From the cell containing the given text, extract its center point as (X, Y) coordinate. 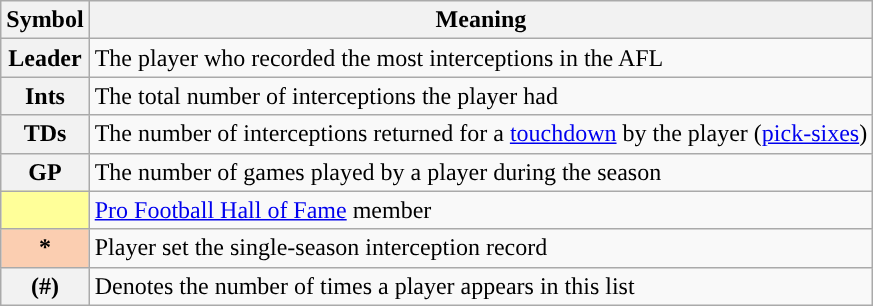
Symbol (45, 20)
The number of games played by a player during the season (480, 172)
Meaning (480, 20)
Denotes the number of times a player appears in this list (480, 286)
TDs (45, 134)
Ints (45, 96)
The number of interceptions returned for a touchdown by the player (pick-sixes) (480, 134)
Pro Football Hall of Fame member (480, 210)
* (45, 248)
GP (45, 172)
Leader (45, 58)
Player set the single-season interception record (480, 248)
The total number of interceptions the player had (480, 96)
The player who recorded the most interceptions in the AFL (480, 58)
(#) (45, 286)
